Return the [x, y] coordinate for the center point of the cell that contains the specified text.  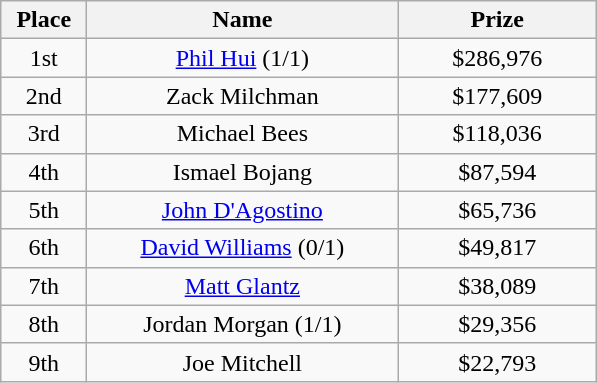
Name [242, 20]
Matt Glantz [242, 286]
Phil Hui (1/1) [242, 58]
$118,036 [498, 134]
$49,817 [498, 248]
David Williams (0/1) [242, 248]
4th [44, 172]
Zack Milchman [242, 96]
$22,793 [498, 362]
$29,356 [498, 324]
9th [44, 362]
1st [44, 58]
7th [44, 286]
Prize [498, 20]
Michael Bees [242, 134]
5th [44, 210]
6th [44, 248]
$177,609 [498, 96]
$65,736 [498, 210]
8th [44, 324]
Jordan Morgan (1/1) [242, 324]
Joe Mitchell [242, 362]
John D'Agostino [242, 210]
Ismael Bojang [242, 172]
3rd [44, 134]
Place [44, 20]
$286,976 [498, 58]
2nd [44, 96]
$87,594 [498, 172]
$38,089 [498, 286]
